Capture the cell that displays the provided text and extract its (X, Y) central coordinate. 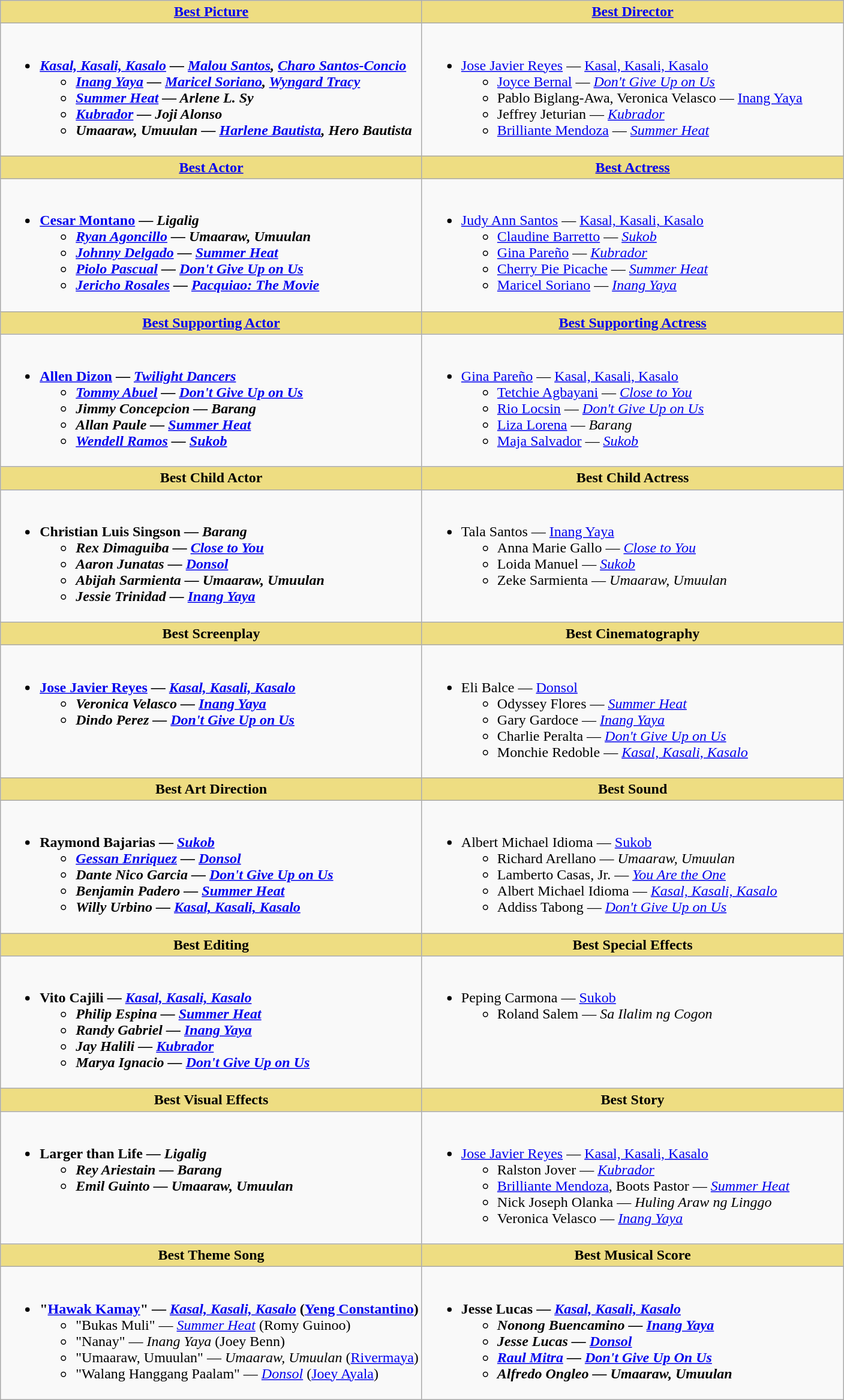
Larger than Life — LigaligRey Ariestain — BarangEmil Guinto — Umaaraw, Umuulan (211, 1178)
Best Editing (211, 945)
Best Screenplay (211, 633)
Best Child Actress (632, 478)
Best Theme Song (211, 1255)
Best Visual Effects (211, 1100)
Judy Ann Santos — Kasal, Kasali, KasaloClaudine Barretto — SukobGina Pareño — KubradorCherry Pie Picache — Summer HeatMaricel Soriano — Inang Yaya (632, 245)
Best Supporting Actress (632, 323)
Best Picture (211, 12)
Best Actor (211, 167)
Best Special Effects (632, 945)
Best Actress (632, 167)
Best Child Actor (211, 478)
Best Story (632, 1100)
Best Cinematography (632, 633)
Eli Balce — DonsolOdyssey Flores — Summer HeatGary Gardoce — Inang YayaCharlie Peralta — Don't Give Up on UsMonchie Redoble — Kasal, Kasali, Kasalo (632, 711)
Best Sound (632, 789)
Best Musical Score (632, 1255)
Christian Luis Singson — BarangRex Dimaguiba — Close to YouAaron Junatas — DonsolAbijah Sarmienta — Umaaraw, UmuulanJessie Trinidad — Inang Yaya (211, 555)
Best Art Direction (211, 789)
Best Director (632, 12)
Tala Santos — Inang YayaAnna Marie Gallo — Close to YouLoida Manuel — SukobZeke Sarmienta — Umaaraw, Umuulan (632, 555)
Jose Javier Reyes — Kasal, Kasali, KasaloVeronica Velasco — Inang YayaDindo Perez — Don't Give Up on Us (211, 711)
Allen Dizon — Twilight DancersTommy Abuel — Don't Give Up on UsJimmy Concepcion — BarangAllan Paule — Summer HeatWendell Ramos — Sukob (211, 401)
Best Supporting Actor (211, 323)
Vito Cajili — Kasal, Kasali, KasaloPhilip Espina — Summer HeatRandy Gabriel — Inang YayaJay Halili — KubradorMarya Ignacio — Don't Give Up on Us (211, 1022)
Gina Pareño — Kasal, Kasali, KasaloTetchie Agbayani — Close to YouRio Locsin — Don't Give Up on UsLiza Lorena — BarangMaja Salvador — Sukob (632, 401)
Peping Carmona — SukobRoland Salem — Sa Ilalim ng Cogon (632, 1022)
